Identify which cell holds the provided text, then report its [X, Y] central coordinate. 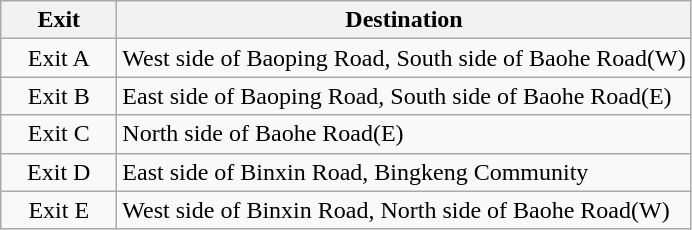
Destination [404, 20]
East side of Binxin Road, Bingkeng Community [404, 172]
Exit D [59, 172]
North side of Baohe Road(E) [404, 134]
Exit A [59, 58]
Exit [59, 20]
Exit C [59, 134]
East side of Baoping Road, South side of Baohe Road(E) [404, 96]
West side of Baoping Road, South side of Baohe Road(W) [404, 58]
Exit B [59, 96]
West side of Binxin Road, North side of Baohe Road(W) [404, 210]
Exit E [59, 210]
